Find where the given text appears and provide that cell's center as [X, Y] coordinate. 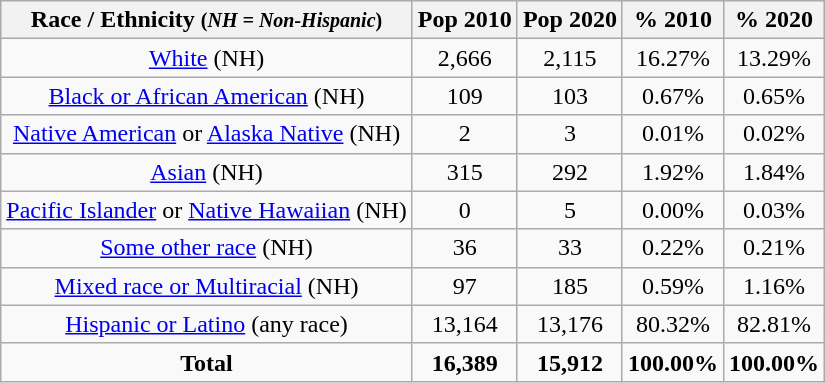
0 [464, 210]
16,389 [464, 362]
185 [570, 286]
0.21% [774, 248]
Asian (NH) [207, 172]
2,115 [570, 58]
Pop 2020 [570, 20]
33 [570, 248]
Mixed race or Multiracial (NH) [207, 286]
1.84% [774, 172]
0.01% [672, 134]
1.16% [774, 286]
0.03% [774, 210]
109 [464, 96]
80.32% [672, 324]
2,666 [464, 58]
13.29% [774, 58]
0.67% [672, 96]
White (NH) [207, 58]
Pop 2010 [464, 20]
1.92% [672, 172]
82.81% [774, 324]
0.00% [672, 210]
315 [464, 172]
Total [207, 362]
% 2020 [774, 20]
0.02% [774, 134]
2 [464, 134]
36 [464, 248]
292 [570, 172]
Some other race (NH) [207, 248]
Race / Ethnicity (NH = Non-Hispanic) [207, 20]
3 [570, 134]
15,912 [570, 362]
% 2010 [672, 20]
97 [464, 286]
Hispanic or Latino (any race) [207, 324]
16.27% [672, 58]
Black or African American (NH) [207, 96]
Native American or Alaska Native (NH) [207, 134]
0.65% [774, 96]
5 [570, 210]
0.59% [672, 286]
13,176 [570, 324]
0.22% [672, 248]
Pacific Islander or Native Hawaiian (NH) [207, 210]
103 [570, 96]
13,164 [464, 324]
